Identify which cell holds the provided text, then report its [X, Y] central coordinate. 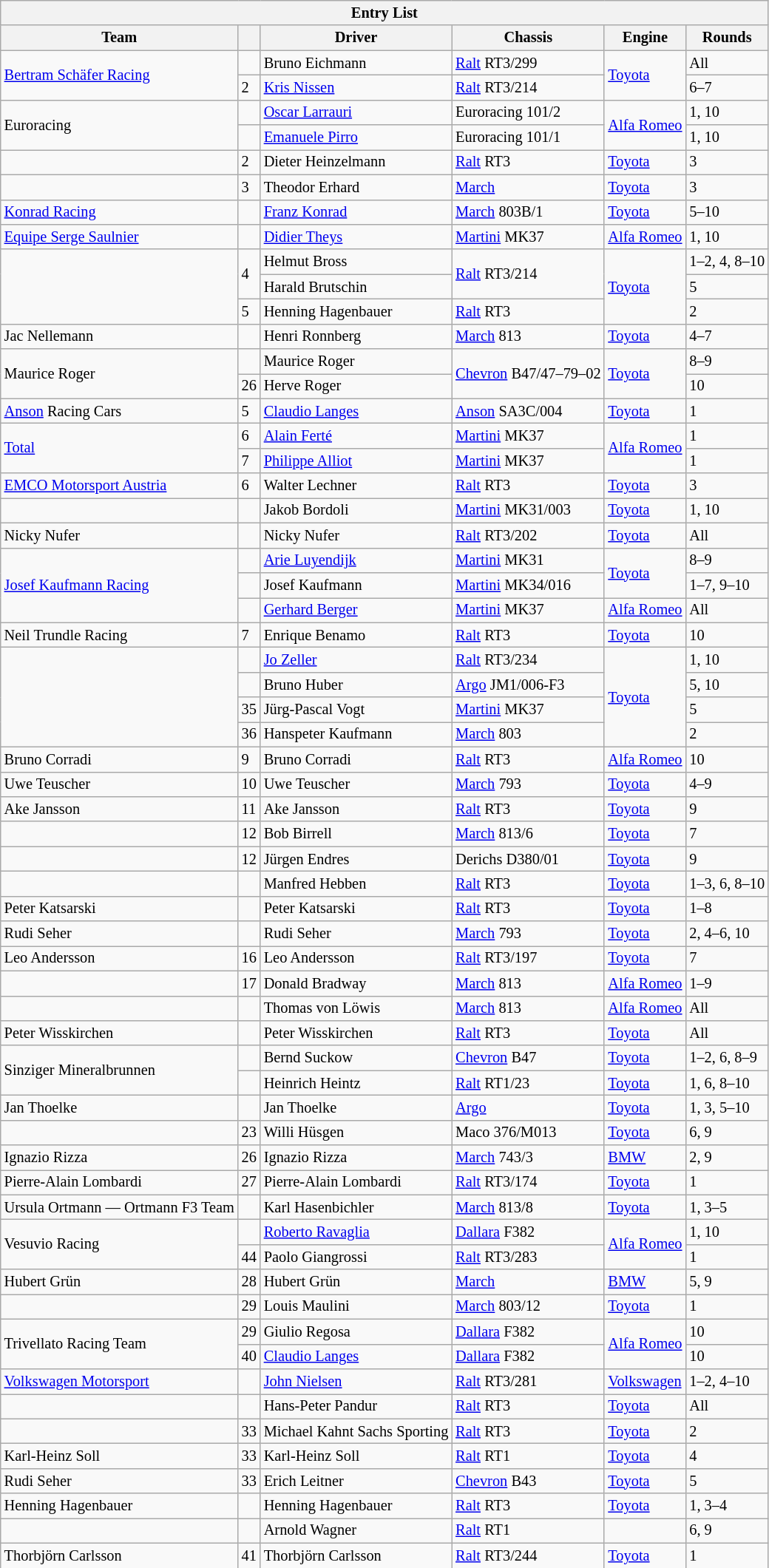
Hanspeter Kaufmann [356, 734]
Michael Kahnt Sachs Sporting [356, 1431]
Josef Kaufmann Racing [120, 586]
Neil Trundle Racing [120, 635]
41 [249, 1555]
Ralt RT1/23 [528, 1083]
Jac Nellemann [120, 336]
35 [249, 710]
Bertram Schäfer Racing [120, 75]
Volkswagen [645, 1381]
Didier Theys [356, 237]
Chevron B47 [528, 1058]
Maco 376/M013 [528, 1133]
Henri Ronnberg [356, 336]
March 813/6 [528, 834]
1–9 [727, 983]
Bob Birrell [356, 834]
Louis Maulini [356, 1306]
16 [249, 958]
Erich Leitner [356, 1481]
1–2, 4, 8–10 [727, 262]
Heinrich Heintz [356, 1083]
Ursula Ortmann — Ortmann F3 Team [120, 1207]
Jürgen Endres [356, 859]
1, 3–5 [727, 1207]
Ralt RT3/202 [528, 535]
1–2, 6, 8–9 [727, 1058]
Thomas von Löwis [356, 1008]
Emanuele Pirro [356, 138]
Enrique Benamo [356, 635]
Walter Lechner [356, 486]
Ralt RT3/174 [528, 1182]
1, 3–4 [727, 1506]
Philippe Alliot [356, 461]
Bruno Huber [356, 685]
Driver [356, 38]
Jürg-Pascal Vogt [356, 710]
Helmut Bross [356, 262]
Karl Hasenbichler [356, 1207]
March 803B/1 [528, 212]
4–9 [727, 784]
EMCO Motorsport Austria [120, 486]
Franz Konrad [356, 212]
44 [249, 1257]
Willi Hüsgen [356, 1133]
11 [249, 809]
Konrad Racing [120, 212]
Entry List [384, 13]
1–8 [727, 909]
Euroracing [120, 124]
23 [249, 1133]
Jakob Bordoli [356, 510]
Ralt RT3/299 [528, 63]
Martini MK31 [528, 560]
1–3, 6, 8–10 [727, 883]
36 [249, 734]
Ralt RT3/283 [528, 1257]
Trivellato Racing Team [120, 1344]
Dieter Heinzelmann [356, 162]
March 743/3 [528, 1158]
40 [249, 1357]
Roberto Ravaglia [356, 1232]
Anson Racing Cars [120, 411]
1, 6, 8–10 [727, 1083]
Argo JM1/006-F3 [528, 685]
Theodor Erhard [356, 187]
5, 9 [727, 1282]
Sinziger Mineralbrunnen [120, 1070]
Chevron B47/47–79–02 [528, 374]
Martini MK34/016 [528, 585]
March 813/8 [528, 1207]
Anson SA3C/004 [528, 411]
Derichs D380/01 [528, 859]
Manfred Hebben [356, 883]
Gerhard Berger [356, 610]
Kris Nissen [356, 87]
27 [249, 1182]
Chassis [528, 38]
John Nielsen [356, 1381]
28 [249, 1282]
1–2, 4–10 [727, 1381]
5, 10 [727, 685]
Ralt RT3/281 [528, 1381]
Donald Bradway [356, 983]
17 [249, 983]
Euroracing 101/1 [528, 138]
Total [120, 448]
5–10 [727, 212]
Euroracing 101/2 [528, 112]
Alain Ferté [356, 435]
Arie Luyendijk [356, 560]
6–7 [727, 87]
Rounds [727, 38]
Bruno Eichmann [356, 63]
Equipe Serge Saulnier [120, 237]
Bernd Suckow [356, 1058]
Team [120, 38]
2, 4–6, 10 [727, 934]
Chevron B43 [528, 1481]
Jo Zeller [356, 659]
Ralt RT3/244 [528, 1555]
Arnold Wagner [356, 1530]
Giulio Regosa [356, 1331]
Ralt RT3/234 [528, 659]
Hans-Peter Pandur [356, 1406]
Paolo Giangrossi [356, 1257]
4–7 [727, 336]
Oscar Larrauri [356, 112]
Argo [528, 1107]
March 803/12 [528, 1306]
2, 9 [727, 1158]
Volkswagen Motorsport [120, 1381]
1–7, 9–10 [727, 585]
Ralt RT3/197 [528, 958]
Josef Kaufmann [356, 585]
Harald Brutschin [356, 287]
Vesuvio Racing [120, 1245]
1, 3, 5–10 [727, 1107]
Herve Roger [356, 386]
Martini MK31/003 [528, 510]
March 803 [528, 734]
Engine [645, 38]
